Find where the given text appears and provide that cell's center as [X, Y] coordinate. 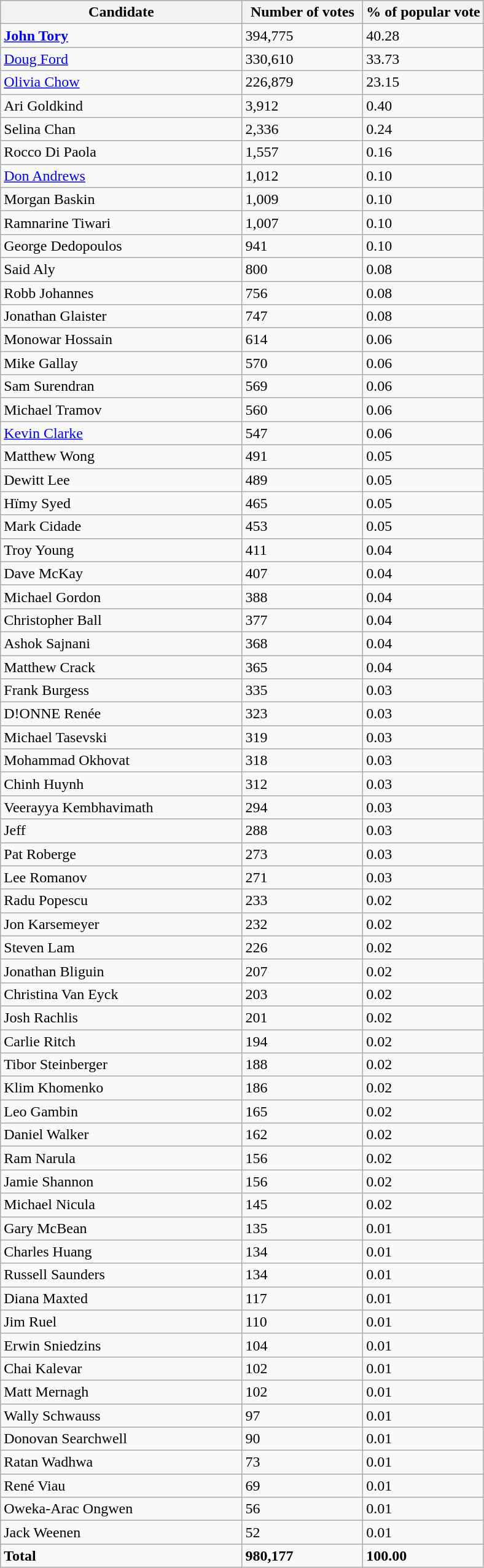
Josh Rachlis [122, 1017]
Jamie Shannon [122, 1182]
Said Aly [122, 269]
365 [302, 667]
491 [302, 457]
69 [302, 1486]
56 [302, 1509]
Donovan Searchwell [122, 1439]
941 [302, 246]
Don Andrews [122, 176]
Erwin Sniedzins [122, 1345]
226 [302, 947]
407 [302, 573]
294 [302, 807]
1,009 [302, 199]
100.00 [424, 1556]
Mike Gallay [122, 363]
Ari Goldkind [122, 106]
318 [302, 761]
Michael Tramov [122, 410]
1,012 [302, 176]
2,336 [302, 129]
Radu Popescu [122, 901]
207 [302, 971]
Pat Roberge [122, 854]
33.73 [424, 59]
Sam Surendran [122, 386]
0.16 [424, 152]
Matthew Wong [122, 457]
73 [302, 1462]
3,912 [302, 106]
Lee Romanov [122, 877]
Klim Khomenko [122, 1088]
Dave McKay [122, 573]
226,879 [302, 82]
330,610 [302, 59]
Ram Narula [122, 1158]
368 [302, 643]
Jon Karsemeyer [122, 924]
335 [302, 691]
Christopher Ball [122, 620]
Michael Gordon [122, 597]
388 [302, 597]
Chai Kalevar [122, 1368]
Daniel Walker [122, 1135]
465 [302, 503]
Olivia Chow [122, 82]
Monowar Hossain [122, 340]
162 [302, 1135]
319 [302, 737]
Matt Mernagh [122, 1392]
135 [302, 1228]
Ratan Wadhwa [122, 1462]
52 [302, 1532]
1,557 [302, 152]
Candidate [122, 12]
40.28 [424, 36]
0.24 [424, 129]
Russell Saunders [122, 1275]
Total [122, 1556]
394,775 [302, 36]
756 [302, 293]
0.40 [424, 106]
Hïmy Syed [122, 503]
377 [302, 620]
110 [302, 1322]
Ramnarine Tiwari [122, 222]
90 [302, 1439]
203 [302, 994]
Rocco Di Paola [122, 152]
453 [302, 527]
747 [302, 316]
Christina Van Eyck [122, 994]
323 [302, 714]
980,177 [302, 1556]
Chinh Huynh [122, 784]
Charles Huang [122, 1252]
John Tory [122, 36]
% of popular vote [424, 12]
800 [302, 269]
117 [302, 1298]
Troy Young [122, 550]
569 [302, 386]
104 [302, 1345]
Diana Maxted [122, 1298]
Number of votes [302, 12]
489 [302, 480]
97 [302, 1415]
Leo Gambin [122, 1111]
1,007 [302, 222]
194 [302, 1041]
Veerayya Kembhavimath [122, 807]
D!ONNE Renée [122, 714]
Jonathan Glaister [122, 316]
Jack Weenen [122, 1532]
560 [302, 410]
Dewitt Lee [122, 480]
312 [302, 784]
411 [302, 550]
Ashok Sajnani [122, 643]
Morgan Baskin [122, 199]
Mohammad Okhovat [122, 761]
201 [302, 1017]
Gary McBean [122, 1228]
186 [302, 1088]
Steven Lam [122, 947]
Robb Johannes [122, 293]
288 [302, 831]
Jonathan Bliguin [122, 971]
614 [302, 340]
271 [302, 877]
233 [302, 901]
Michael Tasevski [122, 737]
145 [302, 1205]
Frank Burgess [122, 691]
Jim Ruel [122, 1322]
Michael Nicula [122, 1205]
570 [302, 363]
23.15 [424, 82]
Wally Schwauss [122, 1415]
232 [302, 924]
547 [302, 433]
Kevin Clarke [122, 433]
Oweka-Arac Ongwen [122, 1509]
Mark Cidade [122, 527]
165 [302, 1111]
188 [302, 1065]
Selina Chan [122, 129]
273 [302, 854]
George Dedopoulos [122, 246]
Jeff [122, 831]
Tibor Steinberger [122, 1065]
Carlie Ritch [122, 1041]
René Viau [122, 1486]
Matthew Crack [122, 667]
Doug Ford [122, 59]
